Provide the (X, Y) coordinate of the cell's center where the given text is located.  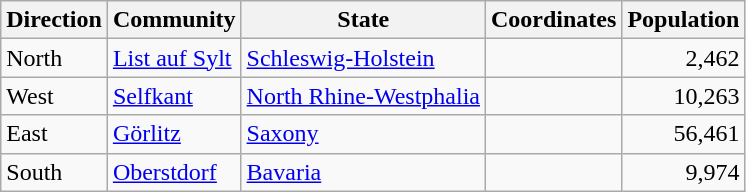
Saxony (363, 134)
10,263 (684, 96)
South (54, 172)
9,974 (684, 172)
East (54, 134)
Schleswig-Holstein (363, 58)
56,461 (684, 134)
Bavaria (363, 172)
Görlitz (174, 134)
West (54, 96)
Selfkant (174, 96)
State (363, 20)
Population (684, 20)
Direction (54, 20)
List auf Sylt (174, 58)
Coordinates (553, 20)
North (54, 58)
Oberstdorf (174, 172)
Community (174, 20)
North Rhine-Westphalia (363, 96)
2,462 (684, 58)
